Search for the cell housing the specified text and yield its (x, y) center coordinate. 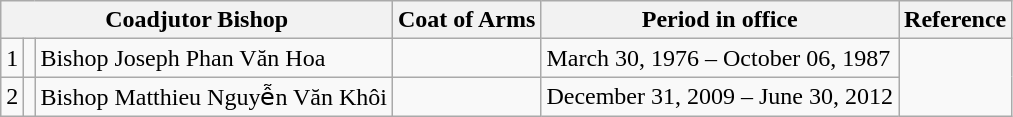
Bishop Joseph Phan Văn Hoa (214, 58)
Coat of Arms (466, 20)
March 30, 1976 – October 06, 1987 (720, 58)
1 (12, 58)
Reference (956, 20)
December 31, 2009 – June 30, 2012 (720, 97)
Coadjutor Bishop (197, 20)
Period in office (720, 20)
Bishop Matthieu Nguyễn Văn Khôi (214, 97)
2 (12, 97)
